Identify which cell holds the provided text, then report its [x, y] central coordinate. 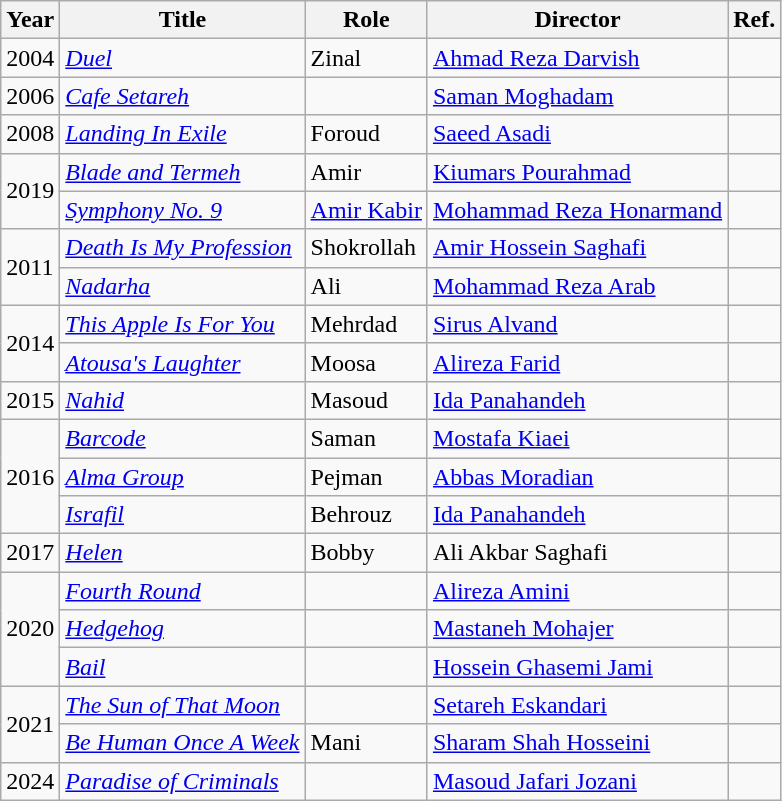
Duel [182, 58]
Alireza Amini [577, 591]
Be Human Once A Week [182, 743]
Masoud [366, 400]
Fourth Round [182, 591]
Moosa [366, 362]
Mohammad Reza Honarmand [577, 210]
2016 [30, 476]
Mohammad Reza Arab [577, 286]
Year [30, 20]
Abbas Moradian [577, 477]
Saman [366, 438]
2011 [30, 267]
Saman Moghadam [577, 96]
Setareh Eskandari [577, 705]
Death Is My Profession [182, 248]
Barcode [182, 438]
Shokrollah [366, 248]
Atousa's Laughter [182, 362]
Ahmad Reza Darvish [577, 58]
Amir [366, 172]
Symphony No. 9 [182, 210]
Hossein Ghasemi Jami [577, 667]
Amir Hossein Saghafi [577, 248]
The Sun of That Moon [182, 705]
2020 [30, 629]
Sirus Alvand [577, 324]
Role [366, 20]
Amir Kabir [366, 210]
Zinal [366, 58]
Title [182, 20]
Bobby [366, 553]
Nahid [182, 400]
Paradise of Criminals [182, 781]
Pejman [366, 477]
Bail [182, 667]
Mostafa Kiaei [577, 438]
Hedgehog [182, 629]
2024 [30, 781]
Saeed Asadi [577, 134]
Mani [366, 743]
Alma Group [182, 477]
Ali [366, 286]
2004 [30, 58]
Israfil [182, 515]
Foroud [366, 134]
Mastaneh Mohajer [577, 629]
Sharam Shah Hosseini [577, 743]
Alireza Farid [577, 362]
2015 [30, 400]
Landing In Exile [182, 134]
Director [577, 20]
Mehrdad [366, 324]
Helen [182, 553]
2014 [30, 343]
Ali Akbar Saghafi [577, 553]
Blade and Termeh [182, 172]
2006 [30, 96]
Masoud Jafari Jozani [577, 781]
Ref. [754, 20]
Kiumars Pourahmad [577, 172]
2019 [30, 191]
2017 [30, 553]
2008 [30, 134]
This Apple Is For You [182, 324]
Behrouz [366, 515]
Cafe Setareh [182, 96]
Nadarha [182, 286]
2021 [30, 724]
